Provide the [x, y] coordinate of the cell's center where the given text is located.  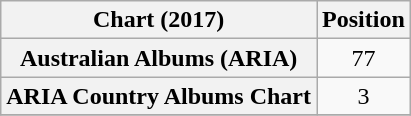
Chart (2017) [159, 20]
Position [364, 20]
Australian Albums (ARIA) [159, 58]
3 [364, 96]
ARIA Country Albums Chart [159, 96]
77 [364, 58]
